Determine the [X, Y] coordinate at the center of the cell enclosing the given text.  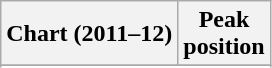
Peakposition [224, 34]
Chart (2011–12) [90, 34]
